Return the [X, Y] coordinate for the center point of the cell that contains the specified text.  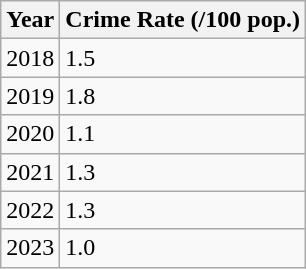
Crime Rate (/100 pop.) [183, 20]
1.8 [183, 96]
2023 [30, 248]
2019 [30, 96]
1.0 [183, 248]
2022 [30, 210]
2018 [30, 58]
1.1 [183, 134]
2020 [30, 134]
Year [30, 20]
2021 [30, 172]
1.5 [183, 58]
